Find where the given text appears and provide that cell's center as [x, y] coordinate. 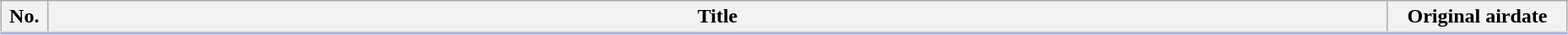
No. [24, 17]
Title [717, 17]
Original airdate [1478, 17]
